Provide the [x, y] coordinate of the cell's center where the given text is located.  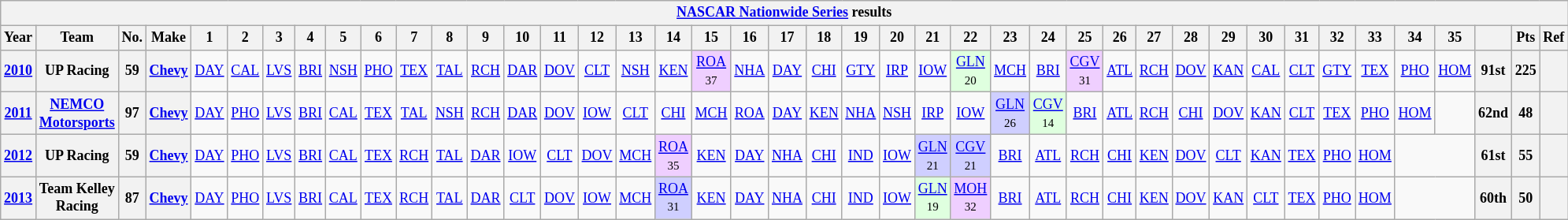
20 [898, 38]
13 [636, 38]
ROA35 [674, 155]
26 [1120, 38]
NASCAR Nationwide Series results [784, 13]
2010 [19, 71]
34 [1414, 38]
1 [209, 38]
97 [132, 114]
Team [77, 38]
24 [1047, 38]
22 [970, 38]
17 [788, 38]
Year [19, 38]
4 [310, 38]
3 [279, 38]
CGV14 [1047, 114]
225 [1525, 71]
35 [1455, 38]
32 [1337, 38]
Make [169, 38]
55 [1525, 155]
No. [132, 38]
GLN19 [932, 198]
8 [449, 38]
16 [750, 38]
2011 [19, 114]
NEMCO Motorsports [77, 114]
CGV21 [970, 155]
87 [132, 198]
15 [711, 38]
Team Kelley Racing [77, 198]
9 [485, 38]
Ref [1554, 38]
Pts [1525, 38]
GLN26 [1010, 114]
14 [674, 38]
CGV31 [1085, 71]
29 [1229, 38]
ROA31 [674, 198]
2012 [19, 155]
MOH32 [970, 198]
48 [1525, 114]
62nd [1493, 114]
28 [1191, 38]
30 [1266, 38]
GLN20 [970, 71]
18 [824, 38]
5 [343, 38]
25 [1085, 38]
21 [932, 38]
60th [1493, 198]
31 [1302, 38]
2 [246, 38]
12 [597, 38]
11 [560, 38]
2013 [19, 198]
6 [378, 38]
7 [414, 38]
23 [1010, 38]
27 [1154, 38]
10 [523, 38]
19 [861, 38]
ROA [750, 114]
ROA37 [711, 71]
GLN21 [932, 155]
50 [1525, 198]
61st [1493, 155]
33 [1375, 38]
91st [1493, 71]
